Pinpoint the cell where the given text exists, returning its (x, y) midpoint coordinate. 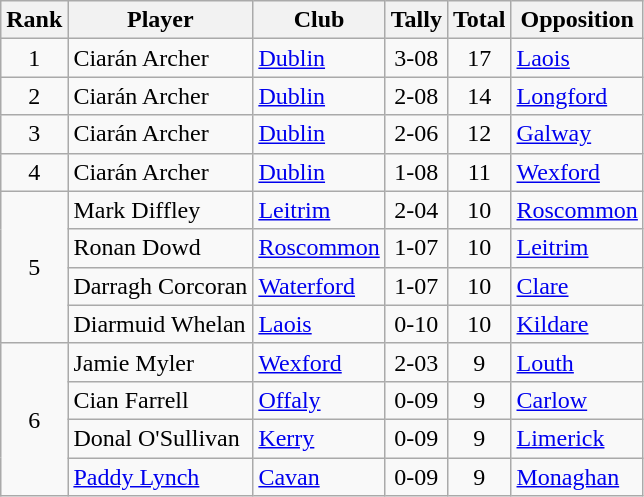
Jamie Myler (160, 362)
Monaghan (577, 477)
Limerick (577, 438)
0-10 (416, 324)
Player (160, 20)
17 (479, 58)
2-08 (416, 96)
Cavan (319, 477)
3 (34, 134)
Club (319, 20)
Clare (577, 286)
3-08 (416, 58)
Mark Diffley (160, 210)
4 (34, 172)
Louth (577, 362)
11 (479, 172)
Galway (577, 134)
12 (479, 134)
Carlow (577, 400)
2-06 (416, 134)
Diarmuid Whelan (160, 324)
Waterford (319, 286)
Total (479, 20)
5 (34, 267)
Offaly (319, 400)
14 (479, 96)
Ronan Dowd (160, 248)
1 (34, 58)
Longford (577, 96)
1-08 (416, 172)
Donal O'Sullivan (160, 438)
Rank (34, 20)
2 (34, 96)
Kildare (577, 324)
Cian Farrell (160, 400)
2-04 (416, 210)
Paddy Lynch (160, 477)
2-03 (416, 362)
Opposition (577, 20)
Kerry (319, 438)
6 (34, 419)
Darragh Corcoran (160, 286)
Tally (416, 20)
